Locate the cell with the specified text and output its (x, y) center coordinate. 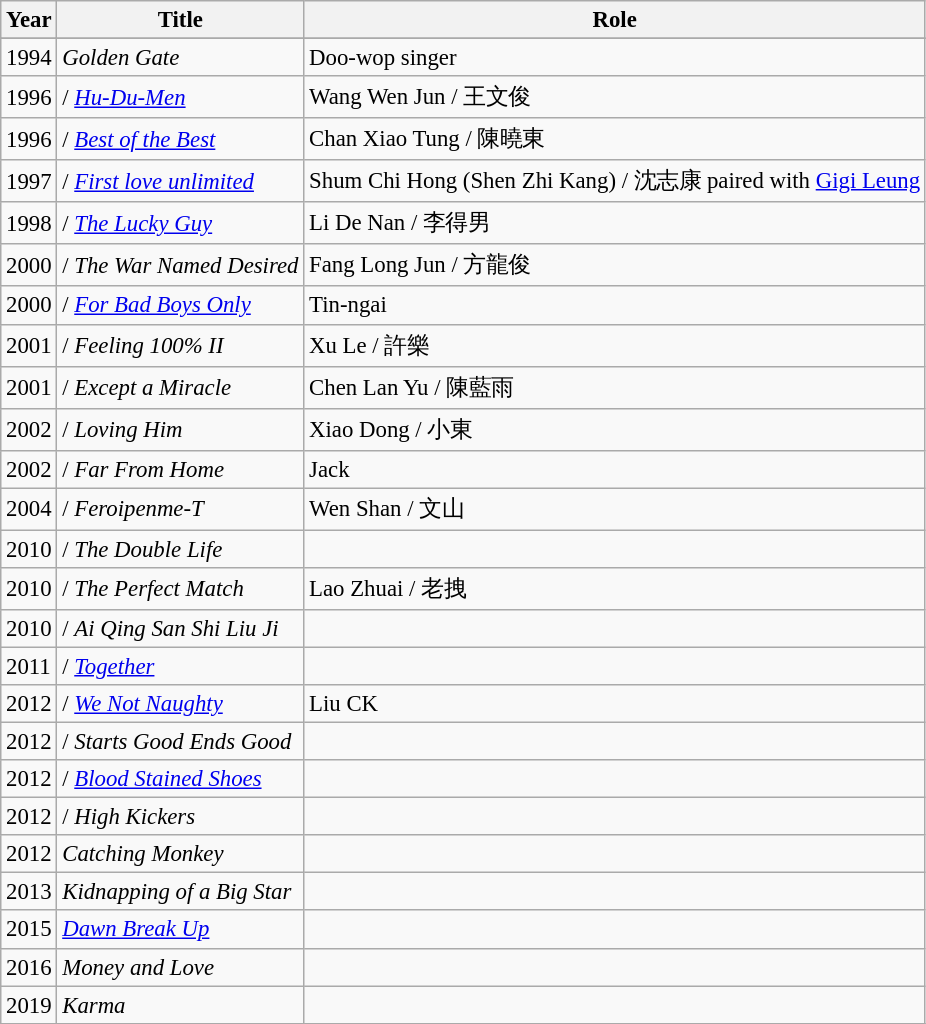
Doo-wop singer (615, 58)
1998 (29, 223)
Chan Xiao Tung / 陳曉東 (615, 139)
Li De Nan / 李得男 (615, 223)
2004 (29, 509)
/ Except a Miracle (180, 387)
/ The War Named Desired (180, 265)
Jack (615, 469)
Wang Wen Jun / 王文俊 (615, 97)
2019 (29, 1005)
Catching Monkey (180, 854)
1994 (29, 58)
Xu Le / 許樂 (615, 345)
Tin-ngai (615, 306)
/ Starts Good Ends Good (180, 742)
/ The Double Life (180, 549)
Dawn Break Up (180, 930)
Fang Long Jun / 方龍俊 (615, 265)
Xiao Dong / 小東 (615, 429)
2015 (29, 930)
Karma (180, 1005)
/ The Lucky Guy (180, 223)
/ We Not Naughty (180, 704)
/ First love unlimited (180, 181)
2016 (29, 967)
Title (180, 20)
Year (29, 20)
Lao Zhuai / 老拽 (615, 589)
/ Blood Stained Shoes (180, 779)
/ High Kickers (180, 817)
Money and Love (180, 967)
Role (615, 20)
/ Far From Home (180, 469)
/ Ai Qing San Shi Liu Ji (180, 629)
Kidnapping of a Big Star (180, 892)
Liu CK (615, 704)
1997 (29, 181)
Shum Chi Hong (Shen Zhi Kang) / 沈志康 paired with Gigi Leung (615, 181)
/ For Bad Boys Only (180, 306)
Wen Shan / 文山 (615, 509)
/ Loving Him (180, 429)
/ Feeling 100% II (180, 345)
/ The Perfect Match (180, 589)
/ Feroipenme-T (180, 509)
2013 (29, 892)
/ Together (180, 666)
2011 (29, 666)
Golden Gate (180, 58)
Chen Lan Yu / 陳藍雨 (615, 387)
/ Hu-Du-Men (180, 97)
/ Best of the Best (180, 139)
